Locate the cell with the specified text and output its (x, y) center coordinate. 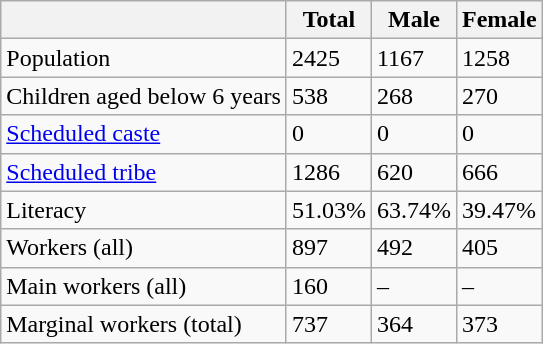
268 (414, 96)
1286 (328, 172)
1258 (500, 58)
Total (328, 20)
Workers (all) (144, 248)
737 (328, 324)
492 (414, 248)
897 (328, 248)
Scheduled tribe (144, 172)
51.03% (328, 210)
1167 (414, 58)
Main workers (all) (144, 286)
160 (328, 286)
Population (144, 58)
538 (328, 96)
620 (414, 172)
405 (500, 248)
63.74% (414, 210)
270 (500, 96)
Male (414, 20)
666 (500, 172)
Scheduled caste (144, 134)
39.47% (500, 210)
364 (414, 324)
Children aged below 6 years (144, 96)
Literacy (144, 210)
373 (500, 324)
Female (500, 20)
2425 (328, 58)
Marginal workers (total) (144, 324)
